Extract the (X, Y) coordinate from the center of the cell holding the provided text.  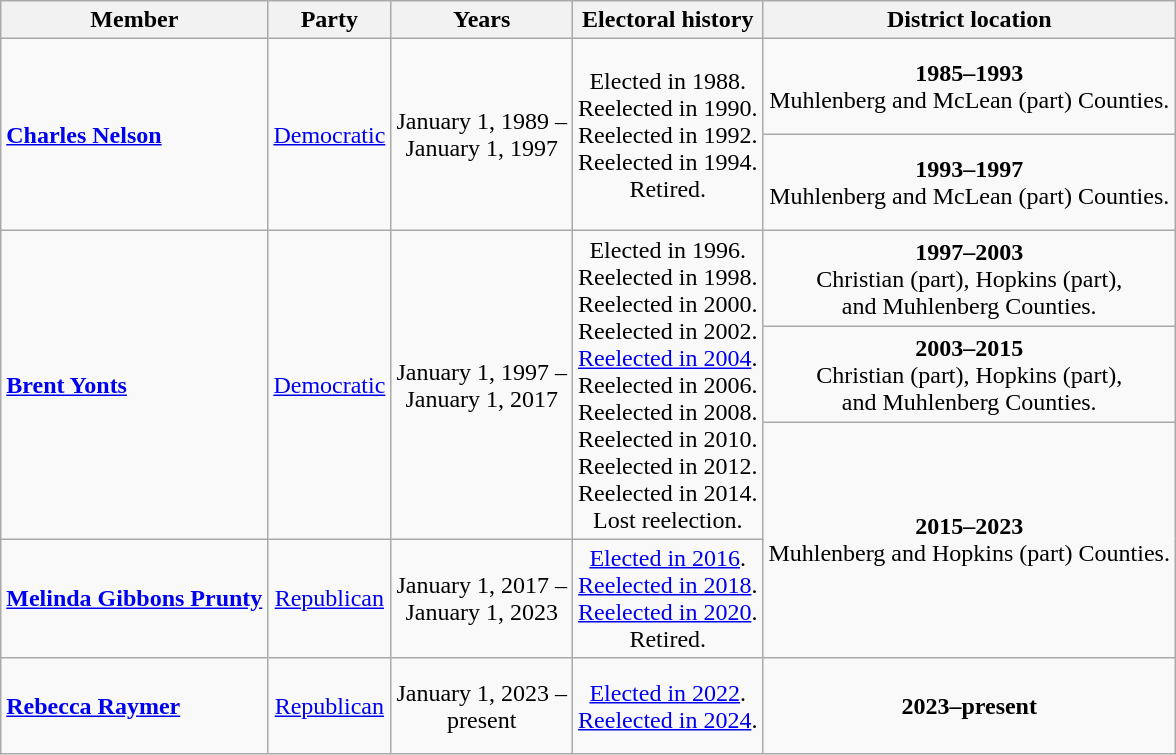
January 1, 1989 –January 1, 1997 (482, 135)
2003–2015Christian (part), Hopkins (part),and Muhlenberg Counties. (970, 375)
Elected in 2022.Reelected in 2024. (668, 706)
Melinda Gibbons Prunty (134, 598)
1985–1993Muhlenberg and McLean (part) Counties. (970, 87)
Electoral history (668, 20)
January 1, 2017 –January 1, 2023 (482, 598)
Brent Yonts (134, 385)
Rebecca Raymer (134, 706)
Elected in 1988.Reelected in 1990.Reelected in 1992.Reelected in 1994.Retired. (668, 135)
January 1, 1997 –January 1, 2017 (482, 385)
1997–2003Christian (part), Hopkins (part),and Muhlenberg Counties. (970, 279)
Charles Nelson (134, 135)
2023–present (970, 706)
Elected in 2016.Reelected in 2018.Reelected in 2020.Retired. (668, 598)
2015–2023Muhlenberg and Hopkins (part) Counties. (970, 540)
Member (134, 20)
Party (330, 20)
Years (482, 20)
1993–1997Muhlenberg and McLean (part) Counties. (970, 183)
January 1, 2023 –present (482, 706)
District location (970, 20)
